Capture the cell that displays the provided text and extract its [X, Y] central coordinate. 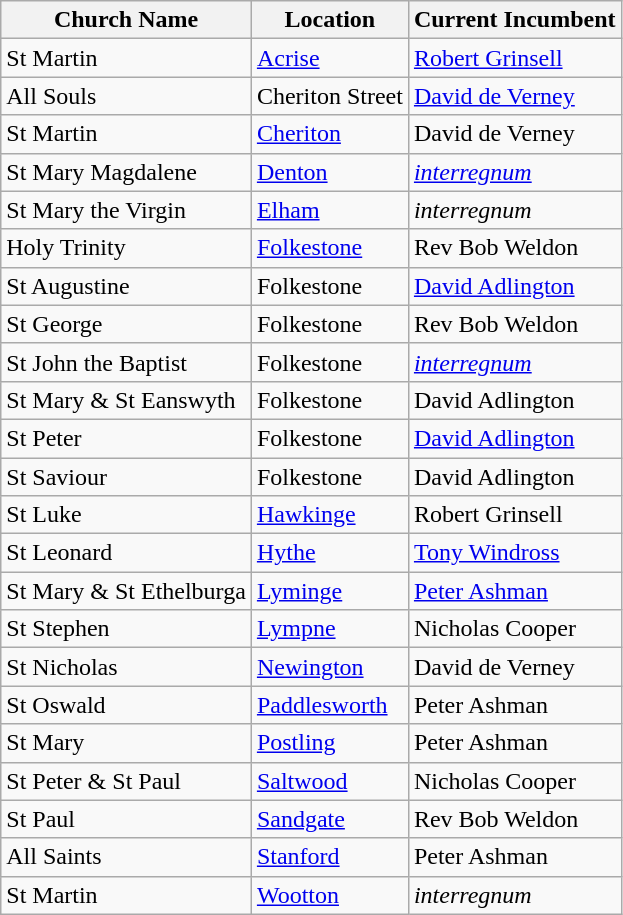
Location [330, 20]
All Saints [126, 857]
Denton [330, 172]
Cheriton [330, 134]
Lympne [330, 629]
St Mary the Virgin [126, 210]
Stanford [330, 857]
St Nicholas [126, 667]
St Paul [126, 819]
Wootton [330, 895]
Holy Trinity [126, 248]
Newington [330, 667]
St Peter [126, 438]
St Mary & St Ethelburga [126, 591]
Hawkinge [330, 515]
Postling [330, 743]
Sandgate [330, 819]
St Mary [126, 743]
Acrise [330, 58]
Current Incumbent [514, 20]
St Oswald [126, 705]
Paddlesworth [330, 705]
Lyminge [330, 591]
Cheriton Street [330, 96]
St Peter & St Paul [126, 781]
All Souls [126, 96]
St Luke [126, 515]
St Mary Magdalene [126, 172]
Hythe [330, 553]
Tony Windross [514, 553]
St John the Baptist [126, 362]
St Leonard [126, 553]
Church Name [126, 20]
St Mary & St Eanswyth [126, 400]
Elham [330, 210]
St Saviour [126, 477]
Saltwood [330, 781]
St Stephen [126, 629]
St Augustine [126, 286]
St George [126, 324]
